Return [x, y] of the center of cell containing provided text 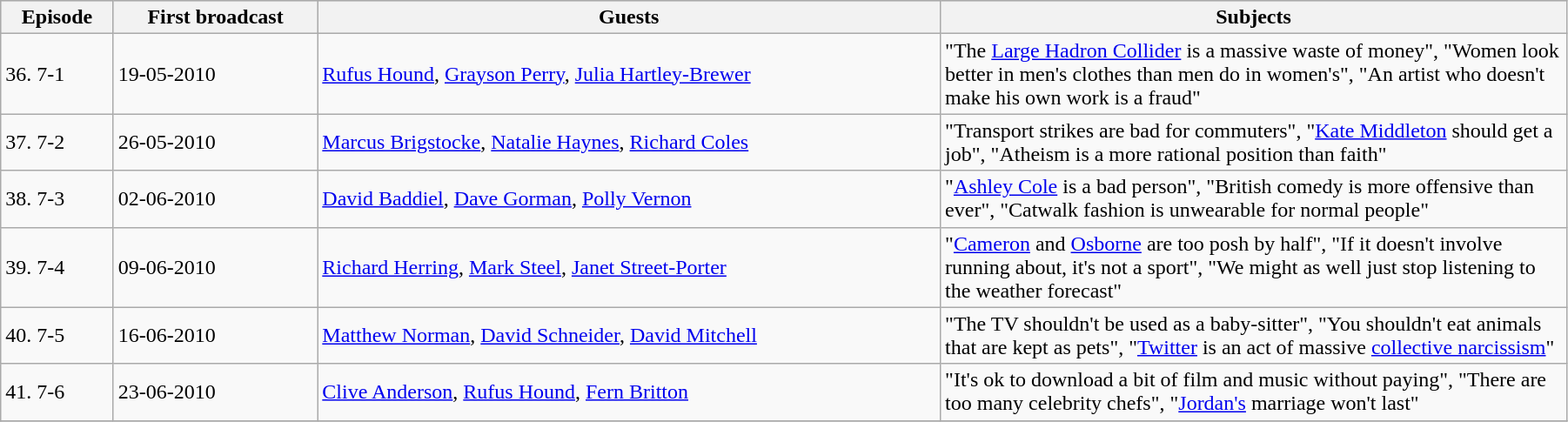
Subjects [1254, 17]
Episode [57, 17]
Guests [629, 17]
26-05-2010 [215, 143]
41. 7-6 [57, 392]
16-06-2010 [215, 336]
Clive Anderson, Rufus Hound, Fern Britton [629, 392]
"Ashley Cole is a bad person", "British comedy is more offensive than ever", "Catwalk fashion is unwearable for normal people" [1254, 198]
Marcus Brigstocke, Natalie Haynes, Richard Coles [629, 143]
Rufus Hound, Grayson Perry, Julia Hartley-Brewer [629, 74]
David Baddiel, Dave Gorman, Polly Vernon [629, 198]
38. 7-3 [57, 198]
19-05-2010 [215, 74]
02-06-2010 [215, 198]
"The TV shouldn't be used as a baby-sitter", "You shouldn't eat animals that are kept as pets", "Twitter is an act of massive collective narcissism" [1254, 336]
09-06-2010 [215, 267]
"Transport strikes are bad for commuters", "Kate Middleton should get a job", "Atheism is a more rational position than faith" [1254, 143]
40. 7-5 [57, 336]
"It's ok to download a bit of film and music without paying", "There are too many celebrity chefs", "Jordan's marriage won't last" [1254, 392]
Matthew Norman, David Schneider, David Mitchell [629, 336]
First broadcast [215, 17]
36. 7-1 [57, 74]
37. 7-2 [57, 143]
Richard Herring, Mark Steel, Janet Street-Porter [629, 267]
23-06-2010 [215, 392]
39. 7-4 [57, 267]
